Provide the [X, Y] coordinate of the cell's center where the given text is located.  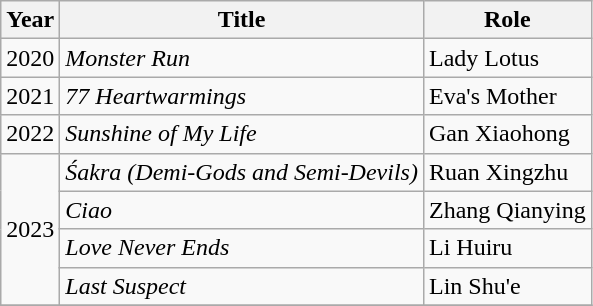
2020 [30, 58]
Ciao [242, 210]
Last Suspect [242, 286]
Li Huiru [507, 248]
Śakra (Demi-Gods and Semi-Devils) [242, 172]
Eva's Mother [507, 96]
Role [507, 20]
Lin Shu'e [507, 286]
2022 [30, 134]
77 Heartwarmings [242, 96]
Monster Run [242, 58]
Title [242, 20]
Love Never Ends [242, 248]
Ruan Xingzhu [507, 172]
Year [30, 20]
2021 [30, 96]
Sunshine of My Life [242, 134]
2023 [30, 229]
Gan Xiaohong [507, 134]
Lady Lotus [507, 58]
Zhang Qianying [507, 210]
